Search for the cell housing the specified text and yield its (x, y) center coordinate. 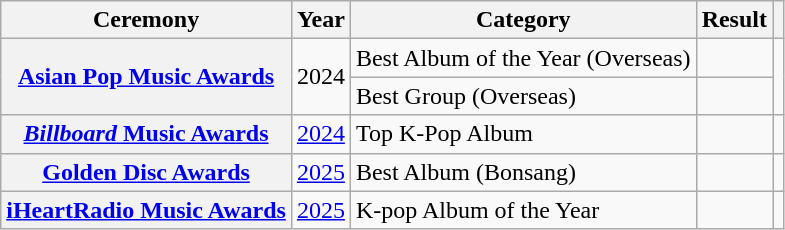
Best Album (Bonsang) (523, 172)
Ceremony (146, 20)
Year (320, 20)
Result (734, 20)
Billboard Music Awards (146, 134)
Asian Pop Music Awards (146, 77)
Category (523, 20)
iHeartRadio Music Awards (146, 210)
Top K-Pop Album (523, 134)
Best Group (Overseas) (523, 96)
Golden Disc Awards (146, 172)
K-pop Album of the Year (523, 210)
Best Album of the Year (Overseas) (523, 58)
